From the cell containing the given text, extract its center point as [x, y] coordinate. 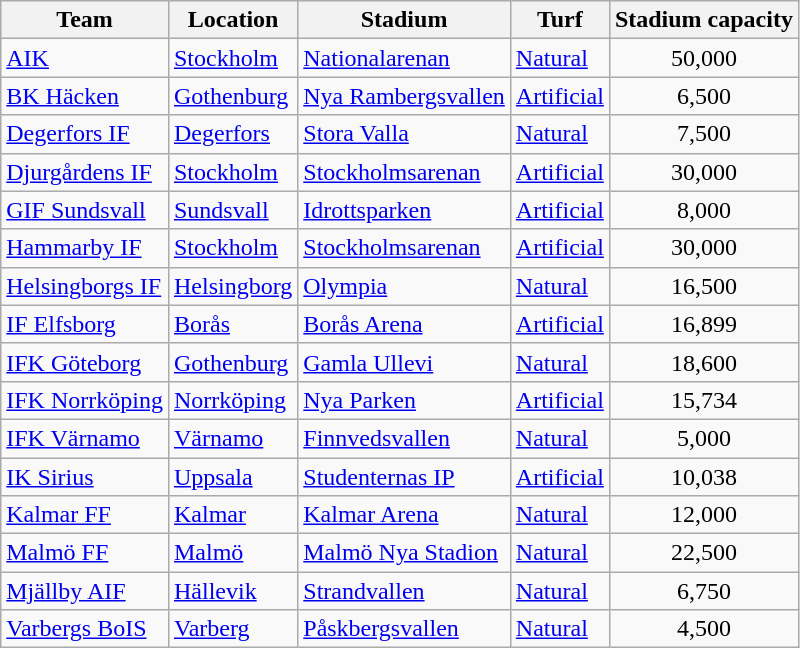
8,000 [704, 210]
Malmö [232, 553]
Nya Parken [404, 400]
Norrköping [232, 400]
Helsingborg [232, 286]
Nya Rambergsvallen [404, 96]
Malmö FF [85, 553]
16,500 [704, 286]
Värnamo [232, 438]
Finnvedsvallen [404, 438]
AIK [85, 58]
10,038 [704, 477]
GIF Sundsvall [85, 210]
Stora Valla [404, 134]
Djurgårdens IF [85, 172]
IFK Göteborg [85, 362]
Uppsala [232, 477]
Borås Arena [404, 324]
Stadium capacity [704, 20]
IK Sirius [85, 477]
Turf [560, 20]
22,500 [704, 553]
Strandvallen [404, 591]
4,500 [704, 629]
Varbergs BoIS [85, 629]
Påskbergsvallen [404, 629]
Olympia [404, 286]
6,750 [704, 591]
Kalmar FF [85, 515]
Mjällby AIF [85, 591]
Kalmar Arena [404, 515]
15,734 [704, 400]
50,000 [704, 58]
12,000 [704, 515]
IFK Värnamo [85, 438]
Malmö Nya Stadion [404, 553]
7,500 [704, 134]
Nationalarenan [404, 58]
18,600 [704, 362]
Hällevik [232, 591]
IFK Norrköping [85, 400]
Sundsvall [232, 210]
BK Häcken [85, 96]
Helsingborgs IF [85, 286]
5,000 [704, 438]
Varberg [232, 629]
Stadium [404, 20]
Degerfors IF [85, 134]
6,500 [704, 96]
Degerfors [232, 134]
Location [232, 20]
Borås [232, 324]
Team [85, 20]
16,899 [704, 324]
IF Elfsborg [85, 324]
Idrottsparken [404, 210]
Gamla Ullevi [404, 362]
Studenternas IP [404, 477]
Hammarby IF [85, 248]
Kalmar [232, 515]
